Find where the given text appears and provide that cell's center as [x, y] coordinate. 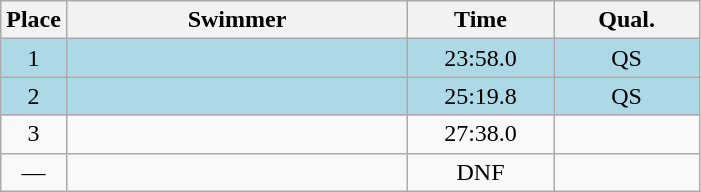
— [34, 172]
DNF [481, 172]
1 [34, 58]
2 [34, 96]
27:38.0 [481, 134]
25:19.8 [481, 96]
Qual. [627, 20]
3 [34, 134]
Time [481, 20]
Place [34, 20]
23:58.0 [481, 58]
Swimmer [236, 20]
